Extract the [X, Y] coordinate from the center of the cell holding the provided text.  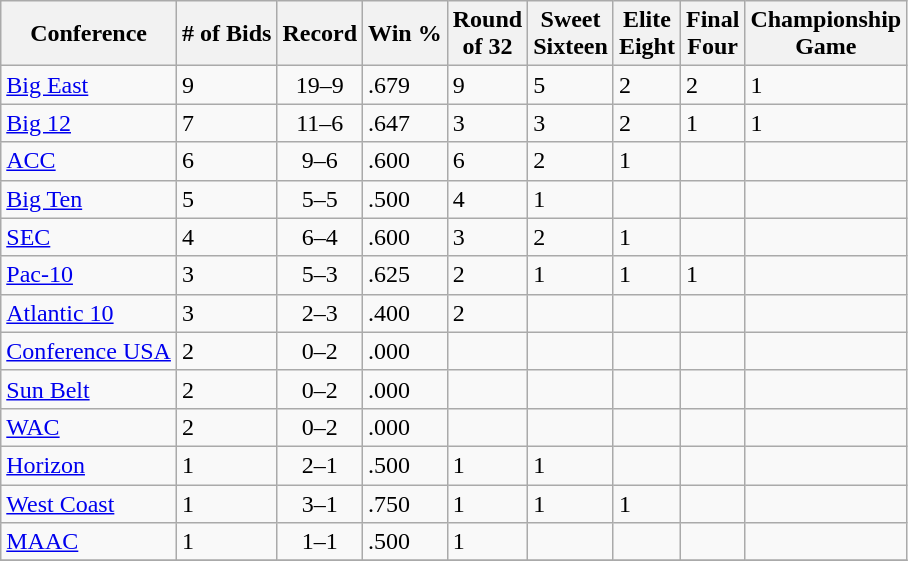
5–5 [320, 199]
2–3 [320, 313]
2–1 [320, 465]
SEC [89, 237]
19–9 [320, 85]
WAC [89, 427]
MAAC [89, 542]
ACC [89, 161]
5–3 [320, 275]
Round of 32 [487, 34]
Pac-10 [89, 275]
Big 12 [89, 123]
Big Ten [89, 199]
.679 [406, 85]
.750 [406, 503]
Conference USA [89, 351]
Record [320, 34]
.625 [406, 275]
Sweet Sixteen [571, 34]
9–6 [320, 161]
Elite Eight [646, 34]
Final Four [712, 34]
.400 [406, 313]
Big East [89, 85]
7 [226, 123]
# of Bids [226, 34]
West Coast [89, 503]
6–4 [320, 237]
1–1 [320, 542]
3–1 [320, 503]
Horizon [89, 465]
.647 [406, 123]
Sun Belt [89, 389]
Championship Game [826, 34]
Conference [89, 34]
11–6 [320, 123]
Win % [406, 34]
Atlantic 10 [89, 313]
